Scan for the cell matching the given text and deliver its [x, y] coordinate at center. 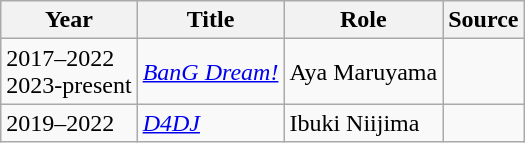
2019–2022 [69, 123]
Ibuki Niijima [364, 123]
Year [69, 20]
Role [364, 20]
2017–20222023-present [69, 72]
Source [484, 20]
D4DJ [210, 123]
BanG Dream! [210, 72]
Aya Maruyama [364, 72]
Title [210, 20]
